Search for the cell housing the specified text and yield its (x, y) center coordinate. 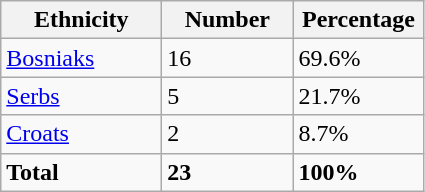
Number (228, 20)
21.7% (358, 96)
Croats (82, 134)
100% (358, 172)
Serbs (82, 96)
Total (82, 172)
5 (228, 96)
69.6% (358, 58)
23 (228, 172)
2 (228, 134)
Bosniaks (82, 58)
16 (228, 58)
Ethnicity (82, 20)
8.7% (358, 134)
Percentage (358, 20)
